Determine the [x, y] coordinate at the center of the cell enclosing the given text.  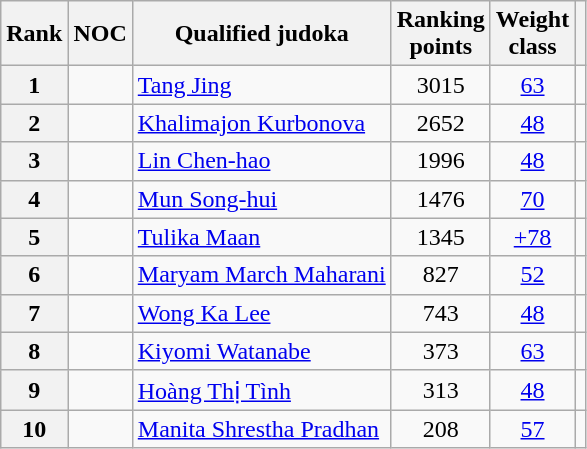
2652 [440, 123]
Mun Song-hui [262, 199]
743 [440, 313]
57 [532, 429]
Kiyomi Watanabe [262, 351]
+78 [532, 237]
373 [440, 351]
Wong Ka Lee [262, 313]
Weightclass [532, 34]
Maryam March Maharani [262, 275]
Lin Chen-hao [262, 161]
4 [34, 199]
3015 [440, 85]
3 [34, 161]
827 [440, 275]
Khalimajon Kurbonova [262, 123]
Rankingpoints [440, 34]
5 [34, 237]
1996 [440, 161]
9 [34, 390]
208 [440, 429]
NOC [100, 34]
7 [34, 313]
1 [34, 85]
Manita Shrestha Pradhan [262, 429]
313 [440, 390]
Qualified judoka [262, 34]
Tang Jing [262, 85]
6 [34, 275]
10 [34, 429]
1345 [440, 237]
52 [532, 275]
2 [34, 123]
Hoàng Thị Tình [262, 390]
1476 [440, 199]
70 [532, 199]
Rank [34, 34]
8 [34, 351]
Tulika Maan [262, 237]
